Locate the cell with the specified text and output its [x, y] center coordinate. 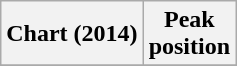
Peakposition [189, 34]
Chart (2014) [72, 34]
